Return (x, y) of the center of cell containing provided text 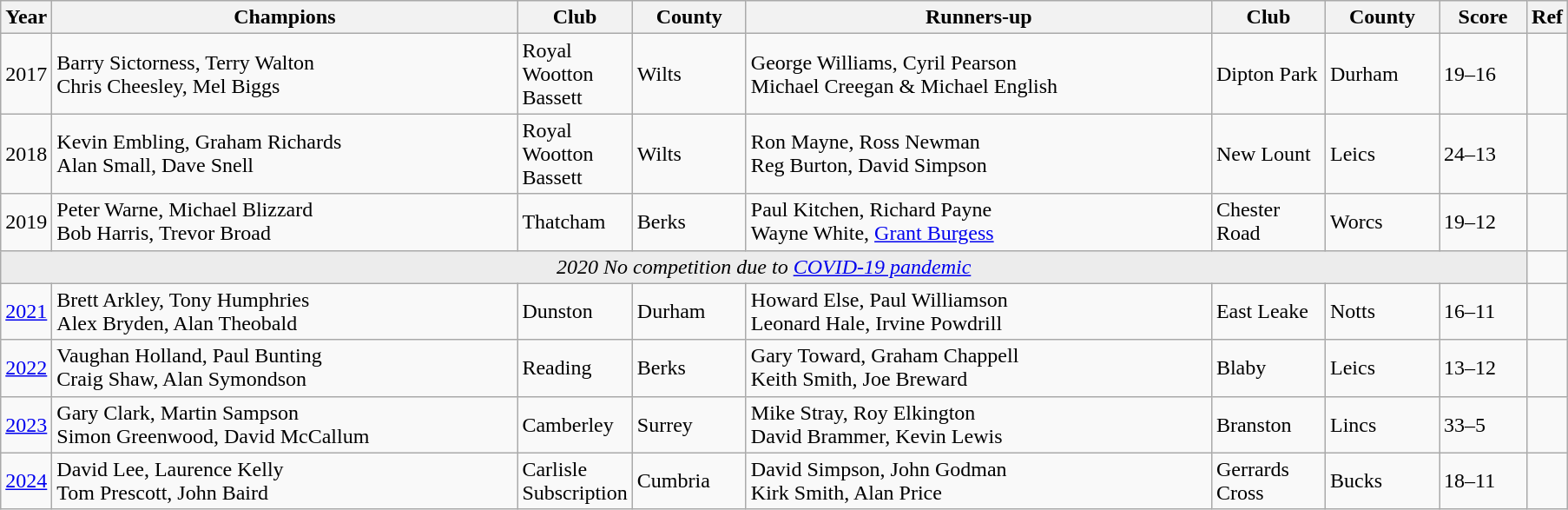
33–5 (1483, 424)
Camberley (575, 424)
Gerrards Cross (1268, 481)
2022 (26, 368)
Thatcham (575, 222)
Howard Else, Paul WilliamsonLeonard Hale, Irvine Powdrill (978, 311)
New Lount (1268, 154)
Barry Sictorness, Terry WaltonChris Cheesley, Mel Biggs (285, 74)
Ron Mayne, Ross NewmanReg Burton, David Simpson (978, 154)
2024 (26, 481)
Reading (575, 368)
Kevin Embling, Graham RichardsAlan Small, Dave Snell (285, 154)
Gary Toward, Graham ChappellKeith Smith, Joe Breward (978, 368)
2020 No competition due to COVID-19 pandemic (764, 267)
Peter Warne, Michael BlizzardBob Harris, Trevor Broad (285, 222)
Paul Kitchen, Richard PayneWayne White, Grant Burgess (978, 222)
David Simpson, John GodmanKirk Smith, Alan Price (978, 481)
16–11 (1483, 311)
Ref (1547, 17)
Vaughan Holland, Paul BuntingCraig Shaw, Alan Symondson (285, 368)
19–12 (1483, 222)
2021 (26, 311)
Notts (1382, 311)
Brett Arkley, Tony HumphriesAlex Bryden, Alan Theobald (285, 311)
13–12 (1483, 368)
Dunston (575, 311)
Branston (1268, 424)
Gary Clark, Martin SampsonSimon Greenwood, David McCallum (285, 424)
2017 (26, 74)
David Lee, Laurence KellyTom Prescott, John Baird (285, 481)
18–11 (1483, 481)
Lincs (1382, 424)
Bucks (1382, 481)
Mike Stray, Roy ElkingtonDavid Brammer, Kevin Lewis (978, 424)
Surrey (689, 424)
Runners-up (978, 17)
2023 (26, 424)
Dipton Park (1268, 74)
19–16 (1483, 74)
Champions (285, 17)
East Leake (1268, 311)
Year (26, 17)
2019 (26, 222)
Blaby (1268, 368)
Chester Road (1268, 222)
Carlisle Subscription (575, 481)
George Williams, Cyril PearsonMichael Creegan & Michael English (978, 74)
2018 (26, 154)
Worcs (1382, 222)
24–13 (1483, 154)
Cumbria (689, 481)
Score (1483, 17)
